For the text-containing cell, return its midpoint in [X, Y] coordinate format. 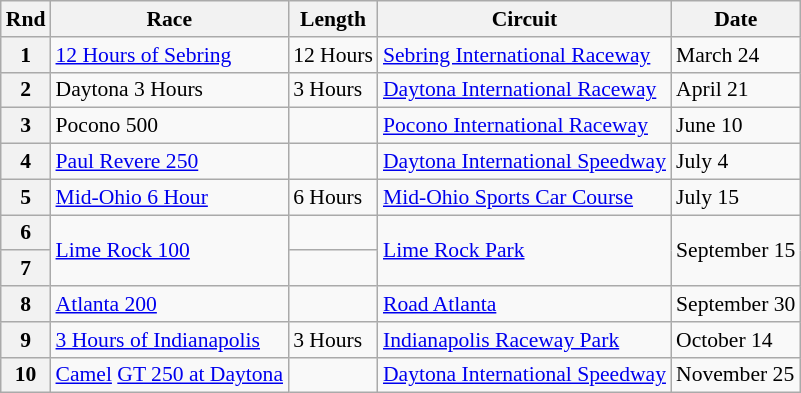
July 4 [736, 162]
Lime Rock Park [524, 250]
Sebring International Raceway [524, 55]
Date [736, 19]
2 [26, 90]
3 Hours of Indianapolis [169, 340]
March 24 [736, 55]
10 [26, 375]
Pocono International Raceway [524, 126]
September 30 [736, 304]
4 [26, 162]
Rnd [26, 19]
1 [26, 55]
5 [26, 197]
Mid-Ohio 6 Hour [169, 197]
Daytona 3 Hours [169, 90]
Mid-Ohio Sports Car Course [524, 197]
3 [26, 126]
Circuit [524, 19]
12 Hours [333, 55]
July 15 [736, 197]
June 10 [736, 126]
Paul Revere 250 [169, 162]
Daytona International Raceway [524, 90]
Length [333, 19]
April 21 [736, 90]
Lime Rock 100 [169, 250]
6 Hours [333, 197]
Atlanta 200 [169, 304]
October 14 [736, 340]
7 [26, 269]
6 [26, 233]
12 Hours of Sebring [169, 55]
8 [26, 304]
Road Atlanta [524, 304]
November 25 [736, 375]
Pocono 500 [169, 126]
Camel GT 250 at Daytona [169, 375]
September 15 [736, 250]
Indianapolis Raceway Park [524, 340]
Race [169, 19]
9 [26, 340]
